Return (X, Y) of the center of cell containing provided text 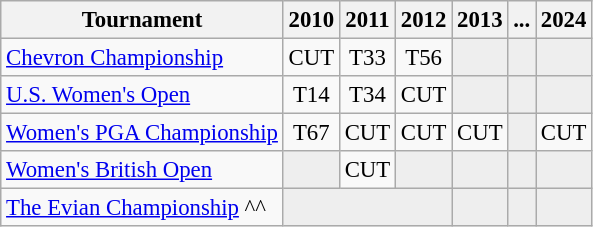
2011 (367, 20)
The Evian Championship ^^ (142, 208)
Women's British Open (142, 170)
... (522, 20)
T14 (311, 95)
Tournament (142, 20)
2024 (564, 20)
T56 (424, 58)
2010 (311, 20)
T67 (311, 133)
Chevron Championship (142, 58)
T34 (367, 95)
2013 (480, 20)
2012 (424, 20)
U.S. Women's Open (142, 95)
T33 (367, 58)
Women's PGA Championship (142, 133)
